Provide the [X, Y] coordinate of the cell's center where the given text is located.  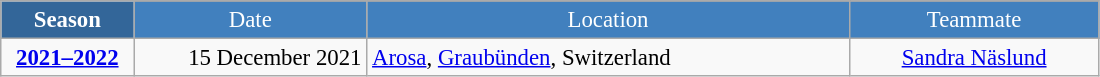
Location [608, 20]
2021–2022 [68, 58]
Date [250, 20]
15 December 2021 [250, 58]
Season [68, 20]
Sandra Näslund [974, 58]
Teammate [974, 20]
Arosa, Graubünden, Switzerland [608, 58]
